Scan for the cell matching the given text and deliver its (x, y) coordinate at center. 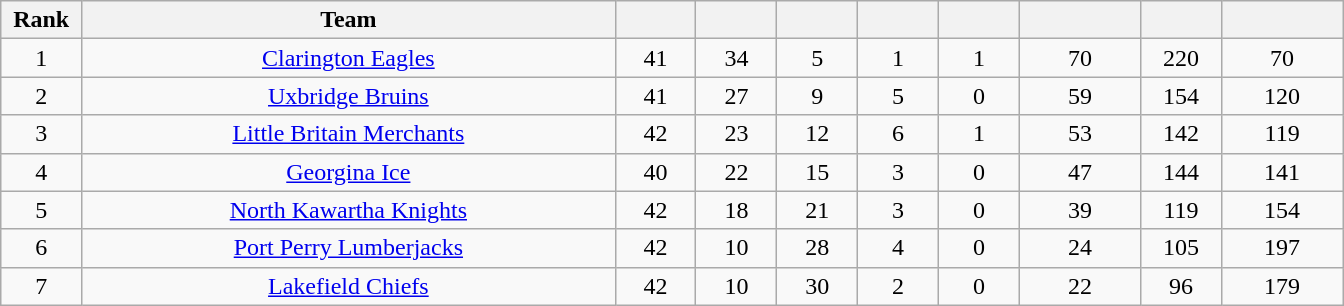
120 (1282, 96)
21 (818, 210)
Rank (42, 20)
34 (736, 58)
24 (1080, 248)
47 (1080, 172)
Little Britain Merchants (349, 134)
18 (736, 210)
141 (1282, 172)
23 (736, 134)
96 (1182, 286)
12 (818, 134)
220 (1182, 58)
Lakefield Chiefs (349, 286)
197 (1282, 248)
30 (818, 286)
27 (736, 96)
39 (1080, 210)
North Kawartha Knights (349, 210)
53 (1080, 134)
142 (1182, 134)
105 (1182, 248)
Team (349, 20)
7 (42, 286)
28 (818, 248)
40 (656, 172)
179 (1282, 286)
Clarington Eagles (349, 58)
Uxbridge Bruins (349, 96)
59 (1080, 96)
9 (818, 96)
Georgina Ice (349, 172)
144 (1182, 172)
Port Perry Lumberjacks (349, 248)
15 (818, 172)
